Detect which cell encompasses the target text, then output its [X, Y] center coordinate. 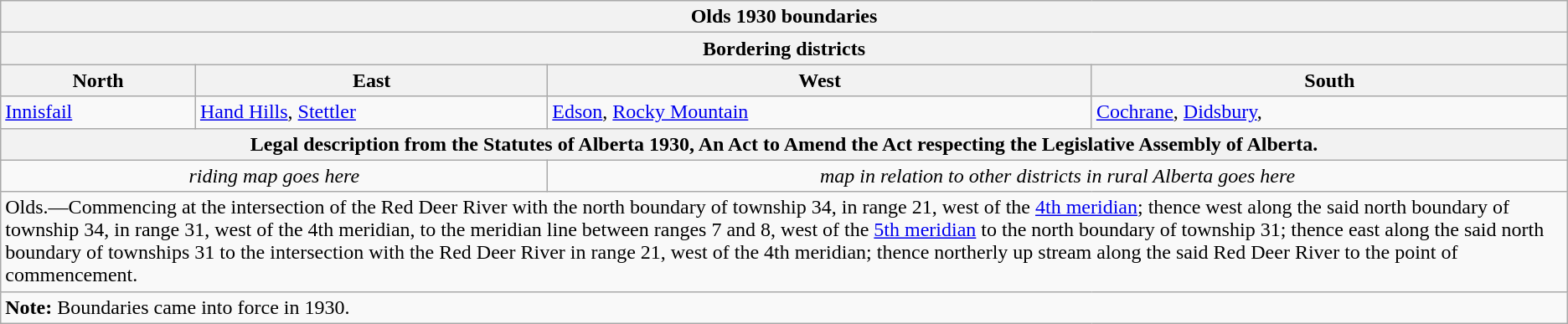
Bordering districts [784, 49]
Olds 1930 boundaries [784, 17]
Legal description from the Statutes of Alberta 1930, An Act to Amend the Act respecting the Legislative Assembly of Alberta. [784, 144]
riding map goes here [275, 176]
Cochrane, Didsbury, [1329, 112]
Innisfail [99, 112]
North [99, 80]
Note: Boundaries came into force in 1930. [784, 307]
West [820, 80]
Hand Hills, Stettler [371, 112]
Edson, Rocky Mountain [820, 112]
South [1329, 80]
map in relation to other districts in rural Alberta goes here [1057, 176]
East [371, 80]
